Find where the given text appears and provide that cell's center as [x, y] coordinate. 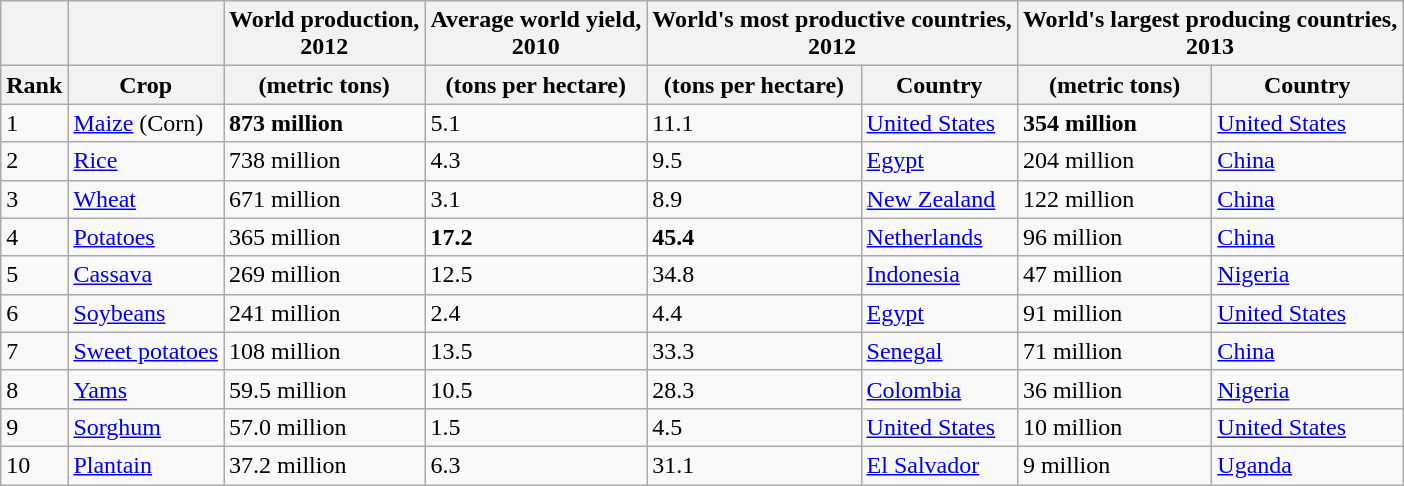
4.4 [754, 313]
47 million [1114, 275]
2 [34, 161]
Crop [146, 85]
873 million [324, 123]
6 [34, 313]
6.3 [536, 465]
36 million [1114, 389]
9 million [1114, 465]
World production, 2012 [324, 34]
El Salvador [939, 465]
28.3 [754, 389]
10 million [1114, 427]
Sweet potatoes [146, 351]
91 million [1114, 313]
Maize (Corn) [146, 123]
Yams [146, 389]
Cassava [146, 275]
8.9 [754, 199]
Netherlands [939, 237]
8 [34, 389]
9.5 [754, 161]
12.5 [536, 275]
33.3 [754, 351]
738 million [324, 161]
Soybeans [146, 313]
671 million [324, 199]
7 [34, 351]
Rank [34, 85]
9 [34, 427]
354 million [1114, 123]
4.3 [536, 161]
Sorghum [146, 427]
59.5 million [324, 389]
3 [34, 199]
Senegal [939, 351]
4 [34, 237]
204 million [1114, 161]
5 [34, 275]
13.5 [536, 351]
2.4 [536, 313]
365 million [324, 237]
269 million [324, 275]
3.1 [536, 199]
5.1 [536, 123]
108 million [324, 351]
Uganda [1308, 465]
Plantain [146, 465]
Wheat [146, 199]
241 million [324, 313]
17.2 [536, 237]
New Zealand [939, 199]
World's most productive countries, 2012 [832, 34]
122 million [1114, 199]
57.0 million [324, 427]
34.8 [754, 275]
4.5 [754, 427]
World's largest producing countries,2013 [1210, 34]
71 million [1114, 351]
96 million [1114, 237]
10.5 [536, 389]
37.2 million [324, 465]
Indonesia [939, 275]
Potatoes [146, 237]
1 [34, 123]
10 [34, 465]
45.4 [754, 237]
Rice [146, 161]
Colombia [939, 389]
11.1 [754, 123]
Average world yield, 2010 [536, 34]
31.1 [754, 465]
1.5 [536, 427]
